Find where the given text appears and provide that cell's center as (x, y) coordinate. 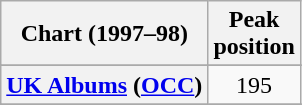
Peak position (254, 34)
UK Albums (OCC) (104, 85)
Chart (1997–98) (104, 34)
195 (254, 85)
